Find where the given text appears and provide that cell's center as [X, Y] coordinate. 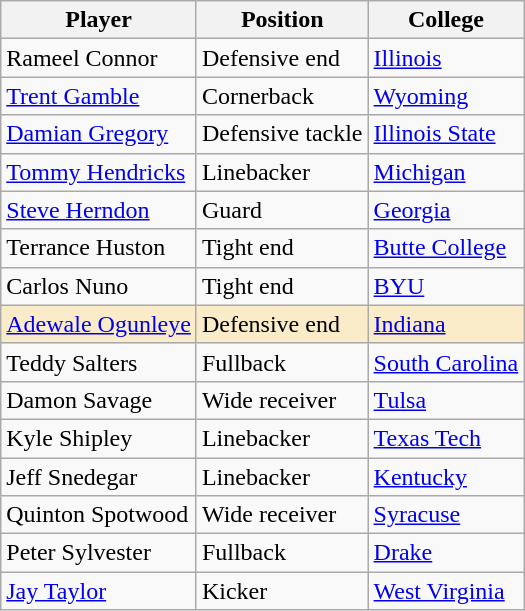
Syracuse [446, 515]
Position [282, 20]
Jeff Snedegar [99, 477]
Jay Taylor [99, 591]
Illinois State [446, 134]
Georgia [446, 210]
Steve Herndon [99, 210]
Texas Tech [446, 438]
Peter Sylvester [99, 553]
Wyoming [446, 96]
Cornerback [282, 96]
South Carolina [446, 362]
Tulsa [446, 400]
Indiana [446, 324]
Player [99, 20]
Adewale Ogunleye [99, 324]
Kyle Shipley [99, 438]
Butte College [446, 248]
Guard [282, 210]
West Virginia [446, 591]
Damon Savage [99, 400]
Illinois [446, 58]
Terrance Huston [99, 248]
Tommy Hendricks [99, 172]
Carlos Nuno [99, 286]
Trent Gamble [99, 96]
Kentucky [446, 477]
Teddy Salters [99, 362]
Defensive tackle [282, 134]
College [446, 20]
Drake [446, 553]
Damian Gregory [99, 134]
Rameel Connor [99, 58]
BYU [446, 286]
Quinton Spotwood [99, 515]
Michigan [446, 172]
Kicker [282, 591]
